Search for the cell housing the specified text and yield its [x, y] center coordinate. 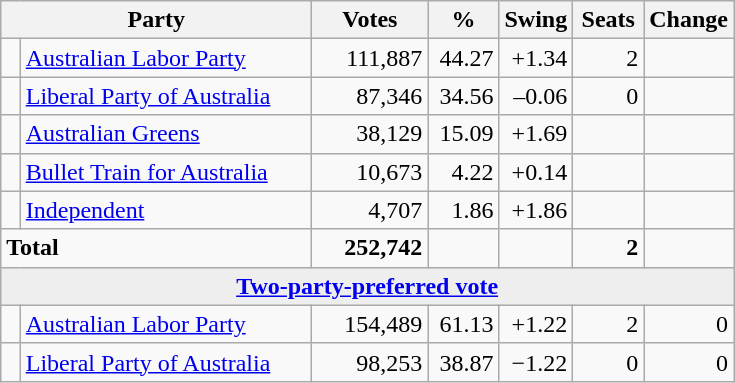
Two-party-preferred vote [368, 286]
−1.22 [536, 362]
Australian Greens [166, 134]
+1.34 [536, 58]
+1.22 [536, 324]
+1.69 [536, 134]
38,129 [370, 134]
1.86 [464, 210]
% [464, 20]
34.56 [464, 96]
Bullet Train for Australia [166, 172]
+1.86 [536, 210]
15.09 [464, 134]
Party [156, 20]
4.22 [464, 172]
Swing [536, 20]
10,673 [370, 172]
98,253 [370, 362]
252,742 [370, 248]
Independent [166, 210]
87,346 [370, 96]
44.27 [464, 58]
+0.14 [536, 172]
61.13 [464, 324]
154,489 [370, 324]
Change [689, 20]
Seats [608, 20]
–0.06 [536, 96]
4,707 [370, 210]
38.87 [464, 362]
Total [156, 248]
111,887 [370, 58]
Votes [370, 20]
